Return [X, Y] of the center of cell containing provided text 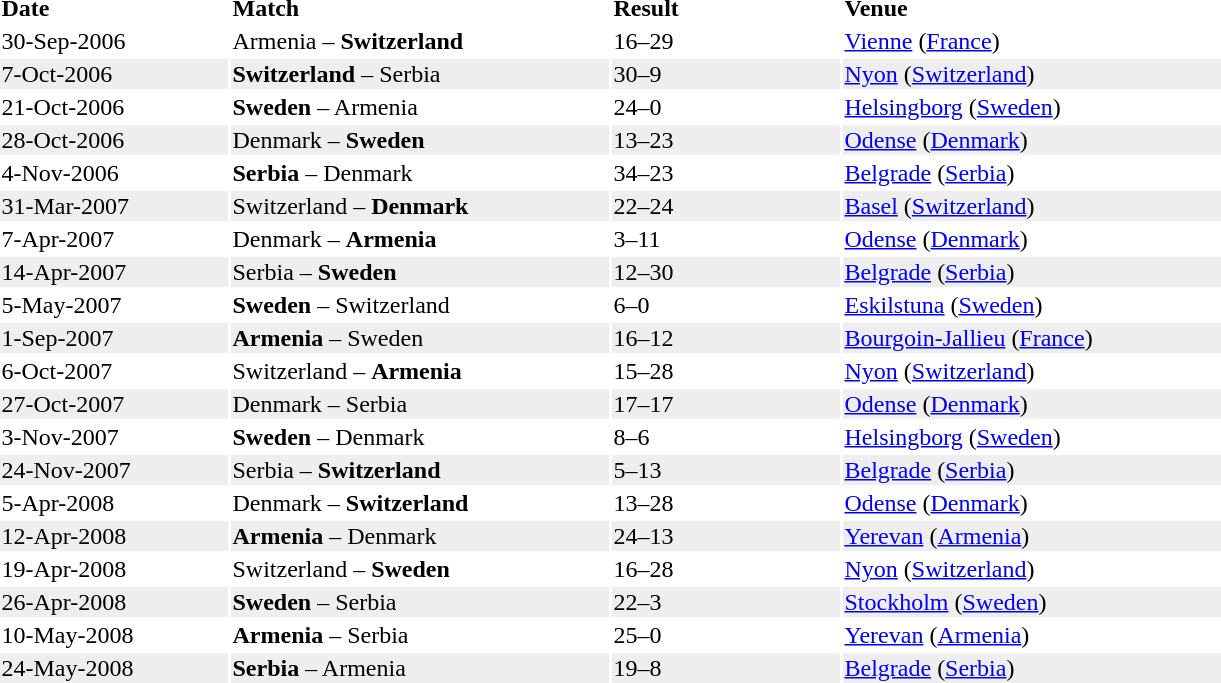
Denmark – Sweden [420, 140]
24–13 [726, 536]
12–30 [726, 272]
Sweden – Serbia [420, 602]
27-Oct-2007 [114, 404]
16–28 [726, 569]
10-May-2008 [114, 635]
22–3 [726, 602]
Switzerland – Serbia [420, 74]
Sweden – Armenia [420, 107]
22–24 [726, 206]
Vienne (France) [1032, 41]
12-Apr-2008 [114, 536]
13–23 [726, 140]
Armenia – Switzerland [420, 41]
Switzerland – Denmark [420, 206]
19-Apr-2008 [114, 569]
Switzerland – Armenia [420, 371]
30-Sep-2006 [114, 41]
26-Apr-2008 [114, 602]
6-Oct-2007 [114, 371]
16–29 [726, 41]
Serbia – Switzerland [420, 470]
5-Apr-2008 [114, 503]
24-May-2008 [114, 668]
Bourgoin-Jallieu (France) [1032, 338]
3–11 [726, 239]
7-Oct-2006 [114, 74]
17–17 [726, 404]
Armenia – Serbia [420, 635]
Denmark – Armenia [420, 239]
5–13 [726, 470]
5-May-2007 [114, 305]
Basel (Switzerland) [1032, 206]
4-Nov-2006 [114, 173]
13–28 [726, 503]
Denmark – Serbia [420, 404]
Armenia – Sweden [420, 338]
8–6 [726, 437]
16–12 [726, 338]
Sweden – Switzerland [420, 305]
Stockholm (Sweden) [1032, 602]
Serbia – Sweden [420, 272]
Serbia – Armenia [420, 668]
Armenia – Denmark [420, 536]
3-Nov-2007 [114, 437]
30–9 [726, 74]
6–0 [726, 305]
24–0 [726, 107]
Denmark – Switzerland [420, 503]
Eskilstuna (Sweden) [1032, 305]
21-Oct-2006 [114, 107]
7-Apr-2007 [114, 239]
Sweden – Denmark [420, 437]
Serbia – Denmark [420, 173]
19–8 [726, 668]
24-Nov-2007 [114, 470]
Switzerland – Sweden [420, 569]
25–0 [726, 635]
28-Oct-2006 [114, 140]
31-Mar-2007 [114, 206]
15–28 [726, 371]
34–23 [726, 173]
14-Apr-2007 [114, 272]
1-Sep-2007 [114, 338]
